Identify which cell holds the provided text, then report its (x, y) central coordinate. 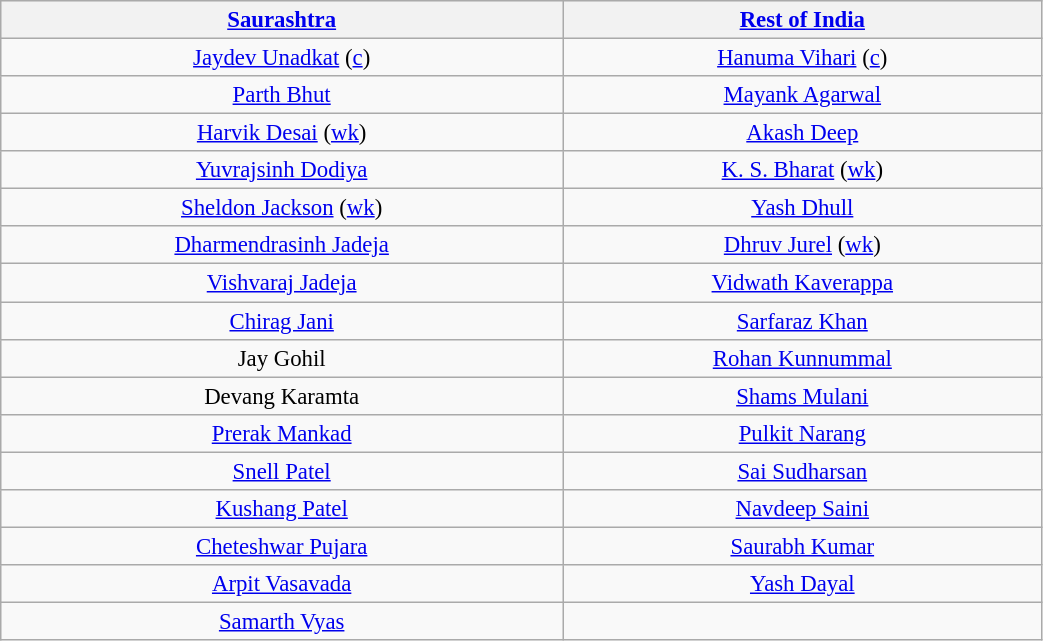
Prerak Mankad (282, 433)
Yash Dayal (802, 584)
Samarth Vyas (282, 621)
Rohan Kunnummal (802, 358)
Mayank Agarwal (802, 95)
Vidwath Kaverappa (802, 283)
Sarfaraz Khan (802, 321)
Parth Bhut (282, 95)
Hanuma Vihari (c) (802, 58)
Kushang Patel (282, 509)
Sheldon Jackson (wk) (282, 208)
Shams Mulani (802, 396)
Akash Deep (802, 133)
Jay Gohil (282, 358)
Dharmendrasinh Jadeja (282, 245)
Arpit Vasavada (282, 584)
Devang Karamta (282, 396)
Chirag Jani (282, 321)
Harvik Desai (wk) (282, 133)
Rest of India (802, 20)
Yash Dhull (802, 208)
Pulkit Narang (802, 433)
Yuvrajsinh Dodiya (282, 170)
Sai Sudharsan (802, 471)
Navdeep Saini (802, 509)
Vishvaraj Jadeja (282, 283)
Snell Patel (282, 471)
Saurashtra (282, 20)
K. S. Bharat (wk) (802, 170)
Dhruv Jurel (wk) (802, 245)
Cheteshwar Pujara (282, 546)
Jaydev Unadkat (c) (282, 58)
Saurabh Kumar (802, 546)
